Output the (X, Y) coordinate of the center of the cell containing the given text.  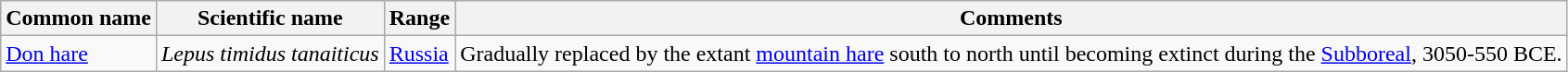
Don hare (79, 54)
Scientific name (270, 18)
Comments (1011, 18)
Range (419, 18)
Common name (79, 18)
Lepus timidus tanaiticus (270, 54)
Russia (419, 54)
Gradually replaced by the extant mountain hare south to north until becoming extinct during the Subboreal, 3050-550 BCE. (1011, 54)
